Return the [x, y] coordinate for the center point of the cell that contains the specified text.  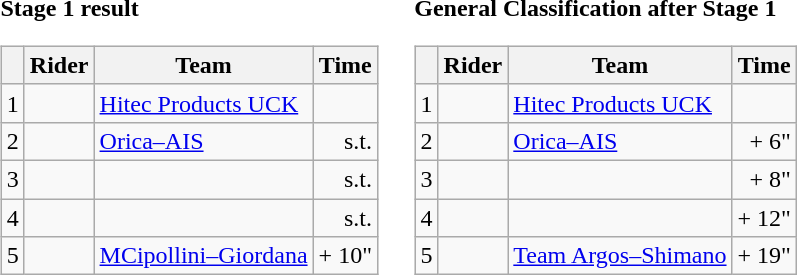
+ 10" [345, 256]
MCipollini–Giordana [204, 256]
+ 12" [764, 217]
+ 19" [764, 256]
+ 8" [764, 179]
Team Argos–Shimano [620, 256]
+ 6" [764, 141]
